Find where the given text appears and provide that cell's center as [X, Y] coordinate. 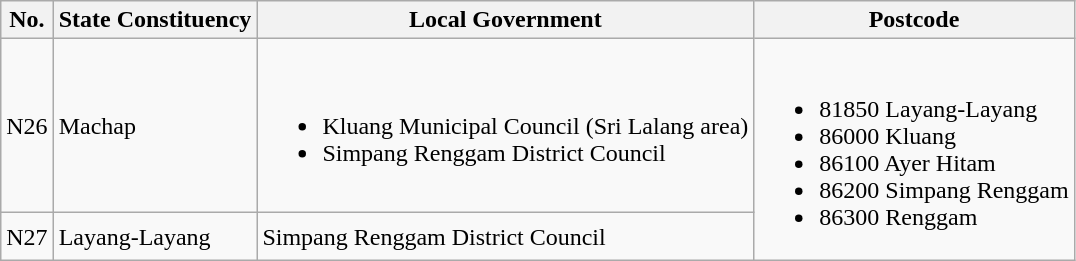
State Constituency [155, 20]
Layang-Layang [155, 236]
Simpang Renggam District Council [506, 236]
N27 [27, 236]
Local Government [506, 20]
Kluang Municipal Council (Sri Lalang area)Simpang Renggam District Council [506, 126]
81850 Layang-Layang86000 Kluang86100 Ayer Hitam86200 Simpang Renggam86300 Renggam [914, 150]
Machap [155, 126]
N26 [27, 126]
Postcode [914, 20]
No. [27, 20]
